Scan for the cell matching the given text and deliver its [X, Y] coordinate at center. 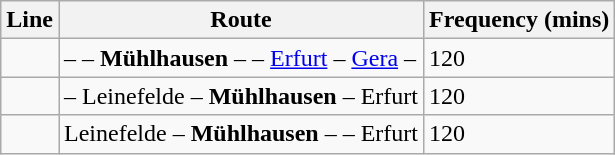
Route [240, 20]
Frequency (mins) [520, 20]
Leinefelde – Mühlhausen – – Erfurt [240, 134]
Line [30, 20]
– Leinefelde – Mühlhausen – Erfurt [240, 96]
– – Mühlhausen – – Erfurt – Gera – [240, 58]
